Extract the [x, y] coordinate from the center of the cell holding the provided text.  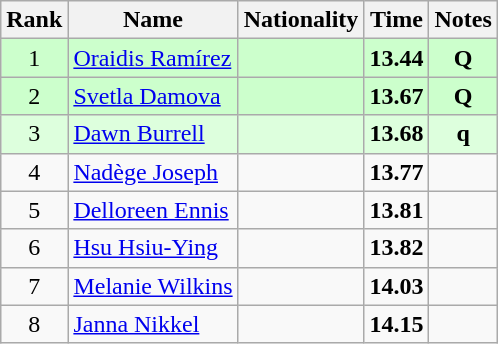
Melanie Wilkins [153, 286]
Janna Nikkel [153, 324]
Dawn Burrell [153, 134]
13.68 [396, 134]
14.03 [396, 286]
13.77 [396, 172]
13.44 [396, 58]
Nadège Joseph [153, 172]
2 [34, 96]
Name [153, 20]
3 [34, 134]
7 [34, 286]
Delloreen Ennis [153, 210]
Notes [463, 20]
Svetla Damova [153, 96]
1 [34, 58]
q [463, 134]
8 [34, 324]
Nationality [301, 20]
13.67 [396, 96]
4 [34, 172]
13.81 [396, 210]
5 [34, 210]
6 [34, 248]
Time [396, 20]
14.15 [396, 324]
13.82 [396, 248]
Rank [34, 20]
Hsu Hsiu-Ying [153, 248]
Oraidis Ramírez [153, 58]
